Output the (x, y) coordinate of the center of the cell containing the given text.  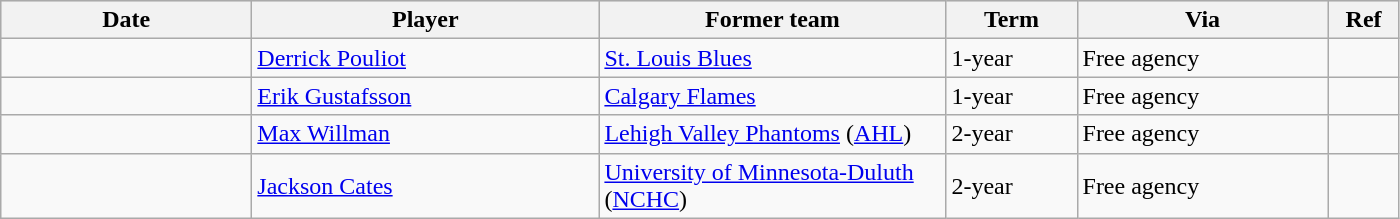
Derrick Pouliot (426, 58)
Ref (1364, 20)
St. Louis Blues (772, 58)
Term (1012, 20)
Via (1202, 20)
Date (126, 20)
Jackson Cates (426, 186)
Lehigh Valley Phantoms (AHL) (772, 134)
Former team (772, 20)
Erik Gustafsson (426, 96)
Calgary Flames (772, 96)
University of Minnesota-Duluth (NCHC) (772, 186)
Player (426, 20)
Max Willman (426, 134)
